Determine the (x, y) coordinate at the center of the cell enclosing the given text.  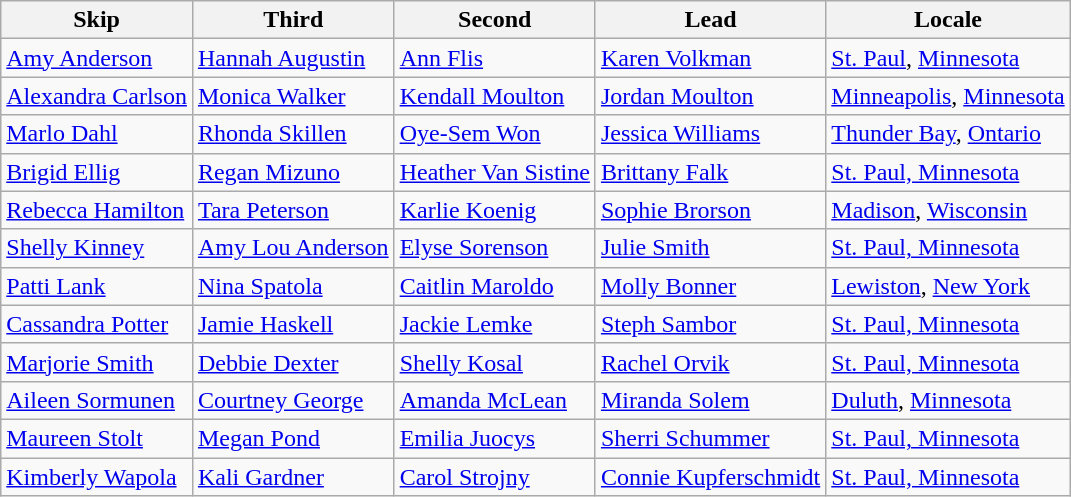
Nina Spatola (293, 286)
Amy Lou Anderson (293, 248)
Tara Peterson (293, 210)
Shelly Kosal (494, 362)
Lewiston, New York (948, 286)
Kendall Moulton (494, 96)
Lead (710, 20)
Brigid Ellig (97, 172)
Minneapolis, Minnesota (948, 96)
Shelly Kinney (97, 248)
Kimberly Wapola (97, 477)
Rachel Orvik (710, 362)
Caitlin Maroldo (494, 286)
Amanda McLean (494, 400)
Marlo Dahl (97, 134)
Regan Mizuno (293, 172)
Jessica Williams (710, 134)
Oye-Sem Won (494, 134)
Heather Van Sistine (494, 172)
Duluth, Minnesota (948, 400)
Maureen Stolt (97, 438)
Miranda Solem (710, 400)
Courtney George (293, 400)
Skip (97, 20)
Karlie Koenig (494, 210)
Elyse Sorenson (494, 248)
Steph Sambor (710, 324)
Third (293, 20)
Brittany Falk (710, 172)
Emilia Juocys (494, 438)
Megan Pond (293, 438)
Patti Lank (97, 286)
Aileen Sormunen (97, 400)
Jackie Lemke (494, 324)
Sophie Brorson (710, 210)
Jordan Moulton (710, 96)
Connie Kupferschmidt (710, 477)
Rhonda Skillen (293, 134)
Madison, Wisconsin (948, 210)
Rebecca Hamilton (97, 210)
Sherri Schummer (710, 438)
Hannah Augustin (293, 58)
Cassandra Potter (97, 324)
Locale (948, 20)
Marjorie Smith (97, 362)
Ann Flis (494, 58)
Julie Smith (710, 248)
Amy Anderson (97, 58)
Second (494, 20)
Monica Walker (293, 96)
Molly Bonner (710, 286)
Thunder Bay, Ontario (948, 134)
Alexandra Carlson (97, 96)
Carol Strojny (494, 477)
Kali Gardner (293, 477)
Debbie Dexter (293, 362)
Jamie Haskell (293, 324)
Karen Volkman (710, 58)
